Detect which cell encompasses the target text, then output its (X, Y) center coordinate. 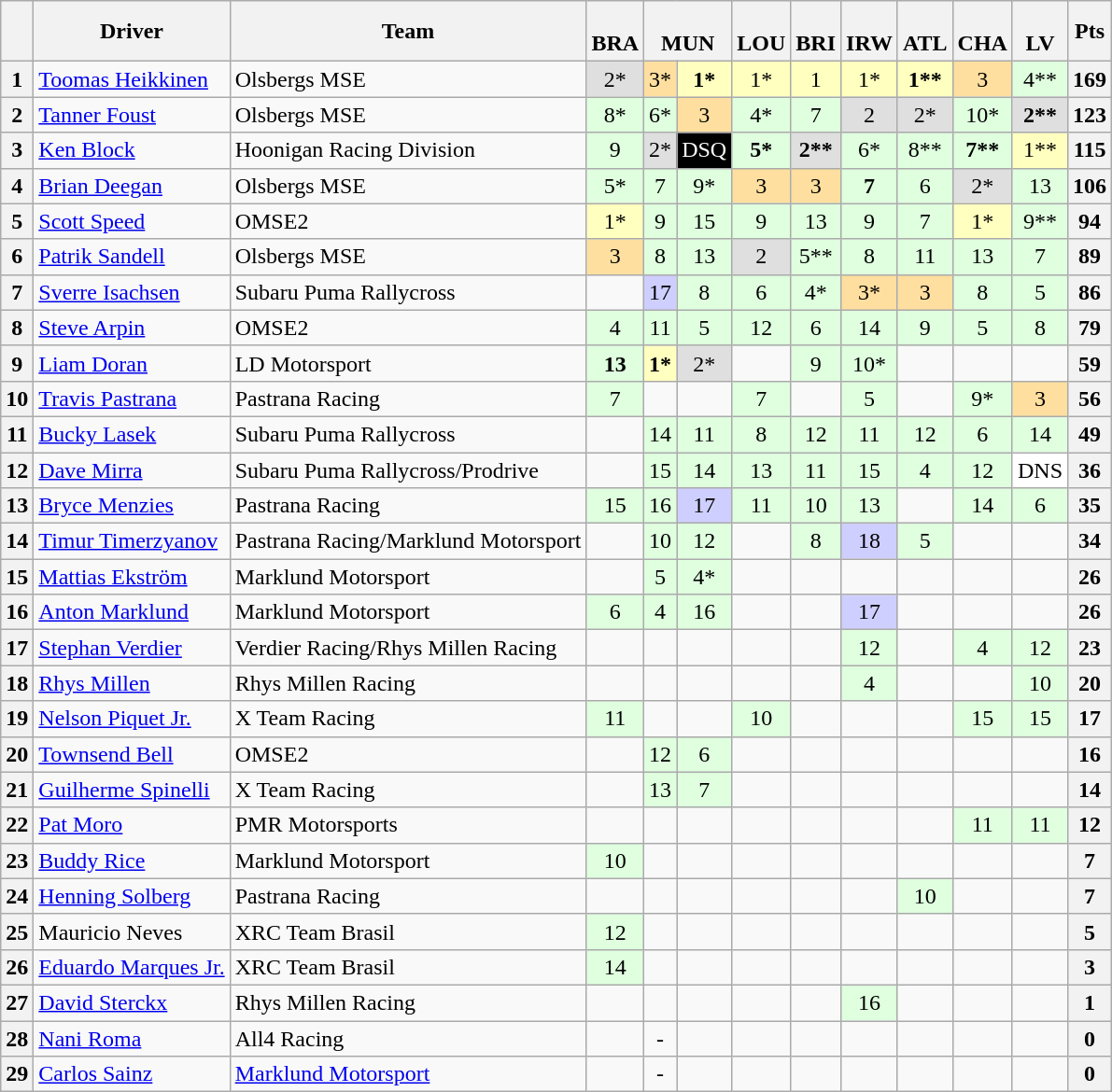
169 (1091, 79)
Scott Speed (132, 221)
Sverre Isachsen (132, 292)
Pastrana Racing/Marklund Motorsport (408, 541)
Verdier Racing/Rhys Millen Racing (408, 648)
123 (1091, 115)
106 (1091, 186)
Subaru Puma Rallycross/Prodrive (408, 469)
Stephan Verdier (132, 648)
56 (1091, 399)
Pat Moro (132, 825)
Nelson Piquet Jr. (132, 719)
29 (17, 1074)
Steve Arpin (132, 328)
Carlos Sainz (132, 1074)
Townsend Bell (132, 754)
27 (17, 1002)
21 (17, 790)
94 (1091, 221)
25 (17, 931)
59 (1091, 363)
Bryce Menzies (132, 506)
Rhys Millen (132, 683)
8** (924, 150)
Buddy Rice (132, 861)
Team (408, 32)
CHA (982, 32)
7** (982, 150)
Liam Doran (132, 363)
Eduardo Marques Jr. (132, 967)
35 (1091, 506)
49 (1091, 434)
Patrik Sandell (132, 257)
PMR Motorsports (408, 825)
Nani Roma (132, 1039)
MUN (688, 32)
Guilherme Spinelli (132, 790)
LOU (762, 32)
LV (1040, 32)
Brian Deegan (132, 186)
24 (17, 896)
Driver (132, 32)
19 (17, 719)
Mattias Ekström (132, 577)
86 (1091, 292)
Henning Solberg (132, 896)
Mauricio Neves (132, 931)
DSQ (704, 150)
BRI (816, 32)
Tanner Foust (132, 115)
Dave Mirra (132, 469)
79 (1091, 328)
8* (615, 115)
BRA (615, 32)
Timur Timerzyanov (132, 541)
5** (816, 257)
Hoonigan Racing Division (408, 150)
9** (1040, 221)
Travis Pastrana (132, 399)
DNS (1040, 469)
IRW (870, 32)
22 (17, 825)
Anton Marklund (132, 612)
28 (17, 1039)
4** (1040, 79)
Toomas Heikkinen (132, 79)
Bucky Lasek (132, 434)
Pts (1091, 32)
LD Motorsport (408, 363)
34 (1091, 541)
89 (1091, 257)
115 (1091, 150)
36 (1091, 469)
David Sterckx (132, 1002)
ATL (924, 32)
All4 Racing (408, 1039)
Ken Block (132, 150)
